Pinpoint the cell where the given text exists, returning its [x, y] midpoint coordinate. 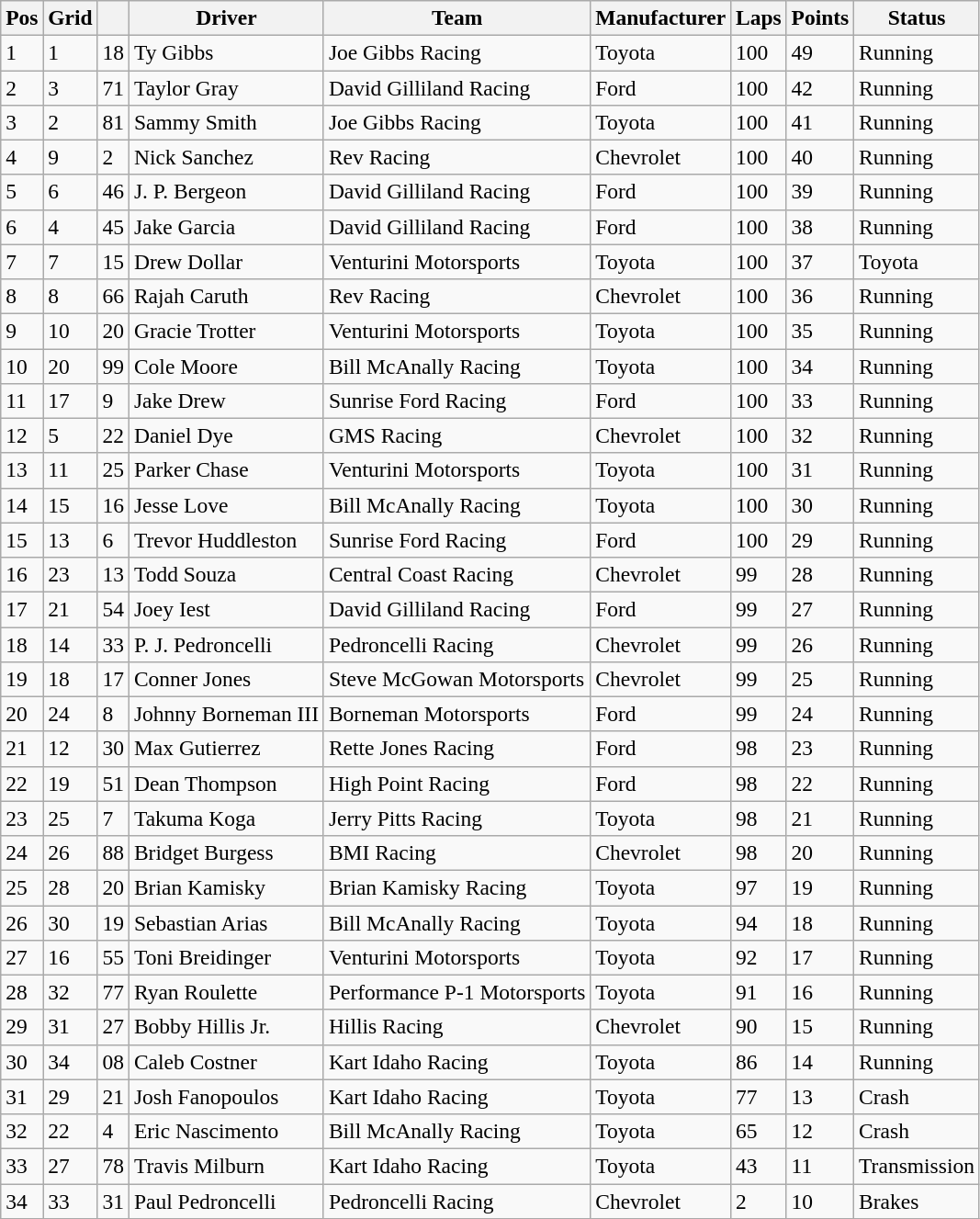
42 [820, 87]
Pos [22, 17]
Josh Fanopoulos [226, 1097]
38 [820, 227]
Transmission [917, 1166]
Todd Souza [226, 574]
Ryan Roulette [226, 992]
P. J. Pedroncelli [226, 644]
40 [820, 157]
49 [820, 52]
Jake Drew [226, 401]
Rajah Caruth [226, 296]
66 [113, 296]
35 [820, 331]
Travis Milburn [226, 1166]
88 [113, 852]
Sammy Smith [226, 122]
Johnny Borneman III [226, 714]
Hillis Racing [456, 1027]
39 [820, 192]
Performance P-1 Motorsports [456, 992]
54 [113, 609]
94 [759, 922]
J. P. Bergeon [226, 192]
36 [820, 296]
Team [456, 17]
51 [113, 784]
Brian Kamisky [226, 887]
Grid [70, 17]
Rette Jones Racing [456, 749]
86 [759, 1062]
Jesse Love [226, 505]
Steve McGowan Motorsports [456, 679]
97 [759, 887]
Sebastian Arias [226, 922]
Taylor Gray [226, 87]
BMI Racing [456, 852]
GMS Racing [456, 435]
Brakes [917, 1201]
Jerry Pitts Racing [456, 818]
Paul Pedroncelli [226, 1201]
Toni Breidinger [226, 957]
Takuma Koga [226, 818]
90 [759, 1027]
Borneman Motorsports [456, 714]
Ty Gibbs [226, 52]
55 [113, 957]
91 [759, 992]
Nick Sanchez [226, 157]
78 [113, 1166]
Bridget Burgess [226, 852]
Trevor Huddleston [226, 540]
92 [759, 957]
Central Coast Racing [456, 574]
41 [820, 122]
81 [113, 122]
High Point Racing [456, 784]
Dean Thompson [226, 784]
Joey Iest [226, 609]
46 [113, 192]
45 [113, 227]
65 [759, 1131]
Manufacturer [661, 17]
Conner Jones [226, 679]
Bobby Hillis Jr. [226, 1027]
71 [113, 87]
43 [759, 1166]
Max Gutierrez [226, 749]
Cole Moore [226, 366]
Eric Nascimento [226, 1131]
Jake Garcia [226, 227]
08 [113, 1062]
Driver [226, 17]
Brian Kamisky Racing [456, 887]
Drew Dollar [226, 262]
Daniel Dye [226, 435]
37 [820, 262]
Laps [759, 17]
Points [820, 17]
Parker Chase [226, 470]
Gracie Trotter [226, 331]
Caleb Costner [226, 1062]
Status [917, 17]
